Return (x, y) of the center of cell containing provided text 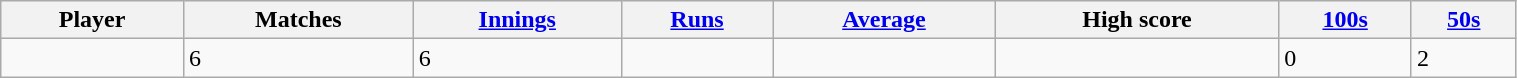
Innings (517, 20)
Runs (697, 20)
Matches (298, 20)
2 (1464, 58)
100s (1346, 20)
Player (92, 20)
50s (1464, 20)
High score (1137, 20)
Average (884, 20)
0 (1346, 58)
